Provide the (x, y) coordinate of the cell's center where the given text is located.  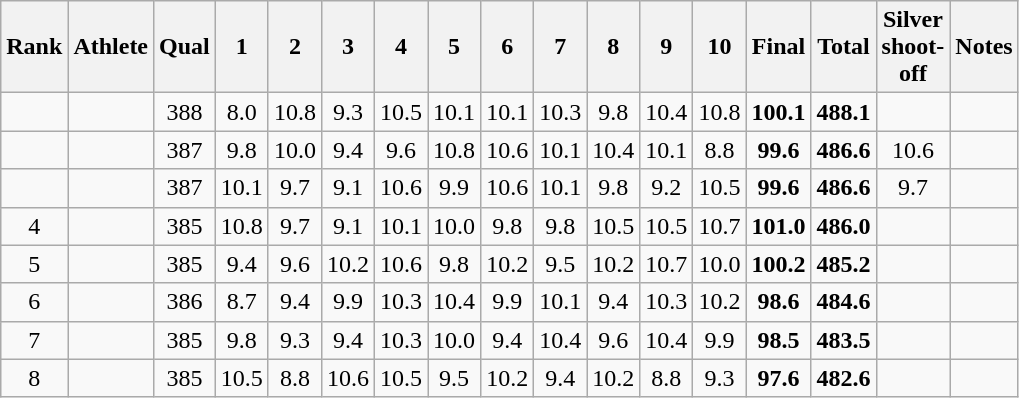
482.6 (844, 378)
101.0 (778, 226)
100.2 (778, 264)
Final (778, 47)
9.2 (666, 188)
485.2 (844, 264)
2 (294, 47)
484.6 (844, 302)
Total (844, 47)
Notes (984, 47)
388 (185, 112)
9 (666, 47)
3 (348, 47)
8.0 (242, 112)
483.5 (844, 340)
97.6 (778, 378)
98.5 (778, 340)
8.7 (242, 302)
Rank (34, 47)
Athlete (111, 47)
Qual (185, 47)
Silver shoot-off (913, 47)
488.1 (844, 112)
98.6 (778, 302)
100.1 (778, 112)
10 (720, 47)
1 (242, 47)
486.0 (844, 226)
386 (185, 302)
